Scan for the cell matching the given text and deliver its (X, Y) coordinate at center. 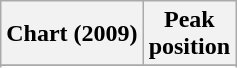
Peakposition (189, 34)
Chart (2009) (72, 34)
